Locate the cell with the specified text and output its [x, y] center coordinate. 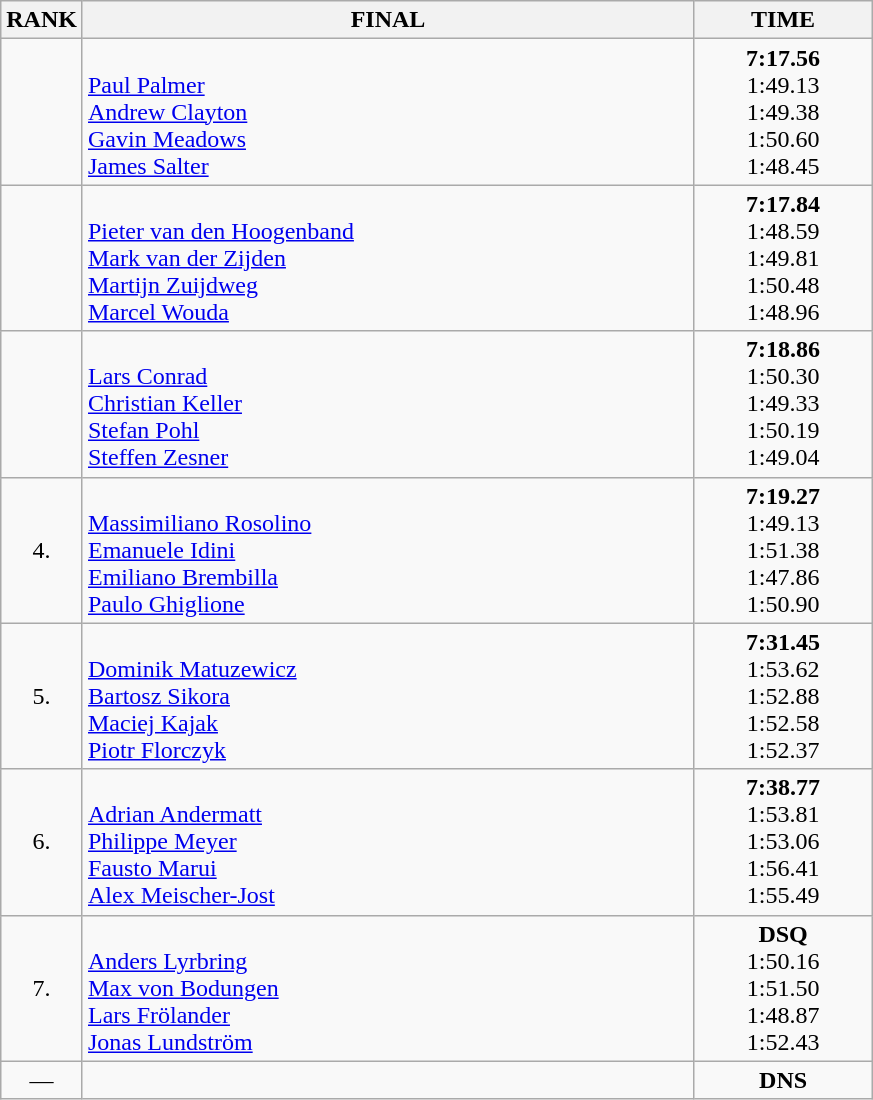
4. [42, 550]
Dominik MatuzewiczBartosz SikoraMaciej KajakPiotr Florczyk [388, 696]
TIME [784, 20]
7:19.271:49.131:51.381:47.861:50.90 [784, 550]
7:17.561:49.131:49.381:50.601:48.45 [784, 112]
RANK [42, 20]
5. [42, 696]
7:17.841:48.591:49.811:50.481:48.96 [784, 258]
FINAL [388, 20]
7:31.451:53.621:52.881:52.581:52.37 [784, 696]
7. [42, 988]
7:38.771:53.811:53.061:56.411:55.49 [784, 842]
Anders LyrbringMax von BodungenLars FrölanderJonas Lundström [388, 988]
Pieter van den HoogenbandMark van der ZijdenMartijn ZuijdwegMarcel Wouda [388, 258]
7:18.861:50.301:49.331:50.191:49.04 [784, 404]
Lars ConradChristian KellerStefan PohlSteffen Zesner [388, 404]
— [42, 1080]
Adrian AndermattPhilippe MeyerFausto MaruiAlex Meischer-Jost [388, 842]
Paul PalmerAndrew ClaytonGavin MeadowsJames Salter [388, 112]
6. [42, 842]
Massimiliano RosolinoEmanuele IdiniEmiliano BrembillaPaulo Ghiglione [388, 550]
DSQ1:50.161:51.501:48.871:52.43 [784, 988]
DNS [784, 1080]
